Capture the cell that displays the provided text and extract its (X, Y) central coordinate. 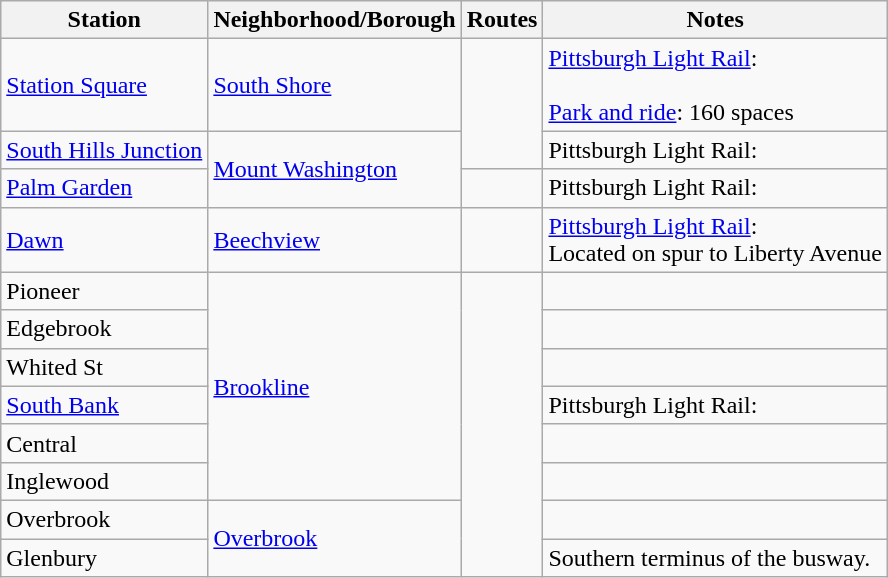
Pittsburgh Light Rail: Park and ride: 160 spaces (716, 85)
Palm Garden (104, 188)
Edgebrook (104, 329)
Neighborhood/Borough (334, 20)
Station Square (104, 85)
Brookline (334, 386)
Inglewood (104, 481)
Mount Washington (334, 169)
South Hills Junction (104, 150)
Central (104, 443)
Routes (502, 20)
Pittsburgh Light Rail: Located on spur to Liberty Avenue (716, 240)
South Bank (104, 405)
Dawn (104, 240)
Whited St (104, 367)
Glenbury (104, 557)
Southern terminus of the busway. (716, 557)
Pioneer (104, 291)
Station (104, 20)
Beechview (334, 240)
South Shore (334, 85)
Notes (716, 20)
